For the text-containing cell, return its midpoint in [X, Y] coordinate format. 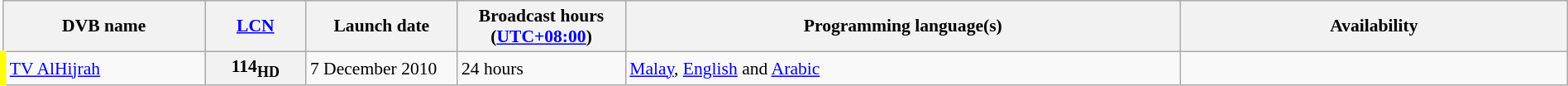
7 December 2010 [382, 68]
24 hours [541, 68]
Programming language(s) [903, 26]
LCN [256, 26]
DVB name [104, 26]
Availability [1374, 26]
TV AlHijrah [104, 68]
Malay, English and Arabic [903, 68]
114HD [256, 68]
Broadcast hours (UTC+08:00) [541, 26]
Launch date [382, 26]
